Pinpoint the cell where the given text exists, returning its (x, y) midpoint coordinate. 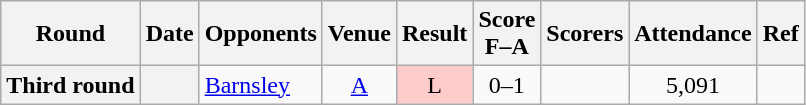
0–1 (507, 85)
Round (70, 34)
ScoreF–A (507, 34)
Ref (780, 34)
Attendance (693, 34)
Scorers (585, 34)
Opponents (260, 34)
Venue (359, 34)
Date (170, 34)
5,091 (693, 85)
A (359, 85)
Result (434, 34)
Third round (70, 85)
Barnsley (260, 85)
L (434, 85)
